Search for the cell housing the specified text and yield its [x, y] center coordinate. 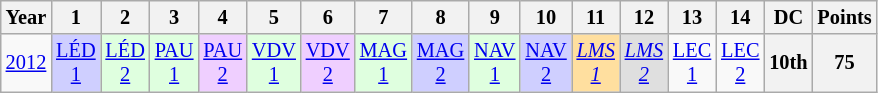
MAG2 [440, 63]
75 [845, 63]
LÉD2 [124, 63]
2012 [26, 63]
Year [26, 17]
5 [274, 17]
11 [596, 17]
VDV2 [328, 63]
LMS1 [596, 63]
Points [845, 17]
1 [76, 17]
VDV1 [274, 63]
LEC1 [692, 63]
7 [384, 17]
LÉD1 [76, 63]
PAU2 [222, 63]
LEC2 [740, 63]
12 [644, 17]
6 [328, 17]
13 [692, 17]
MAG1 [384, 63]
9 [494, 17]
LMS2 [644, 63]
2 [124, 17]
PAU1 [174, 63]
NAV2 [546, 63]
10th [788, 63]
4 [222, 17]
10 [546, 17]
8 [440, 17]
DC [788, 17]
3 [174, 17]
NAV1 [494, 63]
14 [740, 17]
